Detect which cell encompasses the target text, then output its (x, y) center coordinate. 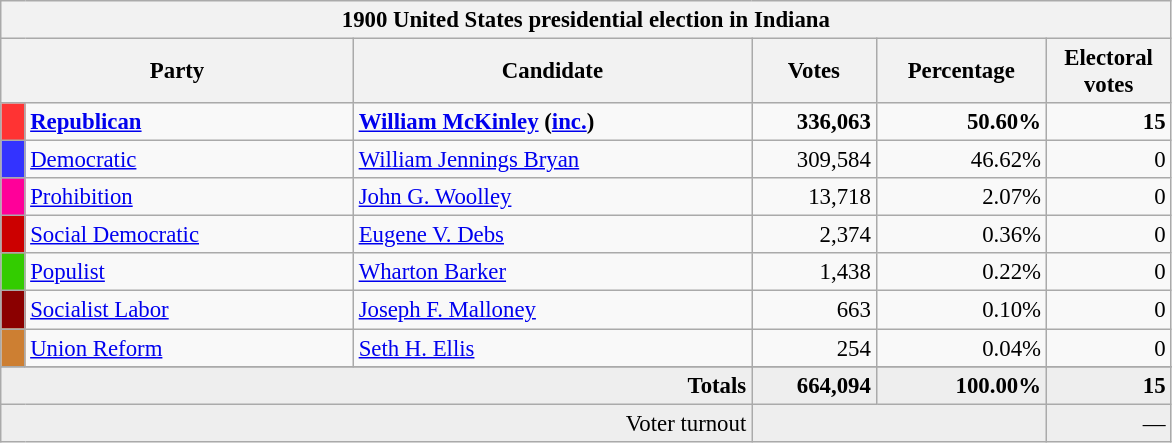
Seth H. Ellis (552, 348)
0.22% (961, 273)
Votes (814, 72)
0.36% (961, 235)
John G. Woolley (552, 197)
50.60% (961, 122)
Electoral votes (1108, 72)
Percentage (961, 72)
1900 United States presidential election in Indiana (586, 20)
2,374 (814, 235)
2.07% (961, 197)
Social Democratic (189, 235)
— (1108, 423)
0.10% (961, 310)
0.04% (961, 348)
664,094 (814, 385)
Republican (189, 122)
309,584 (814, 160)
Democratic (189, 160)
1,438 (814, 273)
663 (814, 310)
Joseph F. Malloney (552, 310)
254 (814, 348)
William McKinley (inc.) (552, 122)
Union Reform (189, 348)
336,063 (814, 122)
46.62% (961, 160)
100.00% (961, 385)
Totals (376, 385)
Socialist Labor (189, 310)
Populist (189, 273)
William Jennings Bryan (552, 160)
Prohibition (189, 197)
Wharton Barker (552, 273)
Voter turnout (376, 423)
Party (178, 72)
13,718 (814, 197)
Candidate (552, 72)
Eugene V. Debs (552, 235)
